Find where the given text appears and provide that cell's center as (X, Y) coordinate. 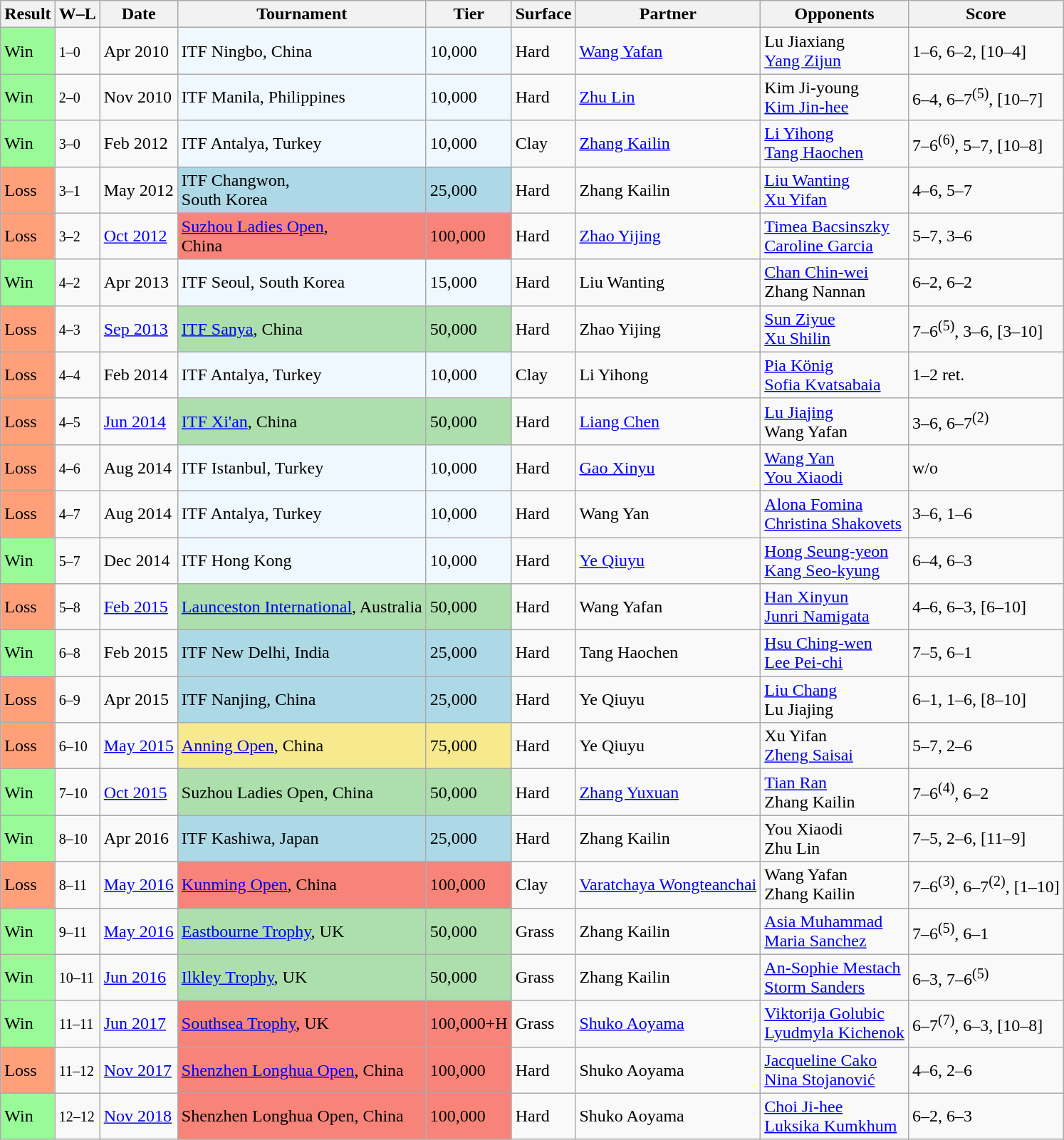
Varatchaya Wongteanchai (668, 884)
May 2015 (138, 746)
Kunming Open, China (302, 884)
Sep 2013 (138, 329)
7–6(6), 5–7, [10–8] (986, 144)
4–4 (77, 375)
Zhu Lin (668, 97)
Date (138, 14)
Eastbourne Trophy, UK (302, 931)
W–L (77, 14)
Wang Yan You Xiaodi (835, 467)
Launceston International, Australia (302, 607)
Apr 2013 (138, 282)
100,000+H (469, 1024)
You Xiaodi Zhu Lin (835, 839)
4–6, 5–7 (986, 189)
6–2, 6–3 (986, 1117)
15,000 (469, 282)
An-Sophie Mestach Storm Sanders (835, 977)
Li Yihong (668, 375)
6–8 (77, 654)
Tier (469, 14)
Apr 2015 (138, 699)
6–4, 6–3 (986, 560)
Kim Ji-young Kim Jin-hee (835, 97)
Partner (668, 14)
4–6 (77, 467)
3–1 (77, 189)
Hsu Ching-wen Lee Pei-chi (835, 654)
Apr 2016 (138, 839)
4–2 (77, 282)
ITF Changwon, South Korea (302, 189)
1–2 ret. (986, 375)
Viktorija Golubic Lyudmyla Kichenok (835, 1024)
4–6, 2–6 (986, 1070)
Nov 2017 (138, 1070)
Tian Ran Zhang Kailin (835, 792)
Han Xinyun Junri Namigata (835, 607)
1–0 (77, 51)
Lu Jiaxiang Yang Zijun (835, 51)
May 2012 (138, 189)
Jacqueline Cako Nina Stojanović (835, 1070)
3–6, 6–7(2) (986, 422)
Tournament (302, 14)
Hong Seung-yeon Kang Seo-kyung (835, 560)
ITF Ningbo, China (302, 51)
ITF Sanya, China (302, 329)
10–11 (77, 977)
Jun 2014 (138, 422)
Surface (543, 14)
Alona Fomina Christina Shakovets (835, 514)
Lu Jiajing Wang Yafan (835, 422)
4–3 (77, 329)
ITF Hong Kong (302, 560)
Chan Chin-wei Zhang Nannan (835, 282)
6–7(7), 6–3, [10–8] (986, 1024)
Liu Chang Lu Jiajing (835, 699)
Feb 2012 (138, 144)
Jun 2017 (138, 1024)
ITF Manila, Philippines (302, 97)
ITF Xi'an, China (302, 422)
Nov 2018 (138, 1117)
Southsea Trophy, UK (302, 1024)
Tang Haochen (668, 654)
4–7 (77, 514)
Dec 2014 (138, 560)
5–7, 3–6 (986, 236)
6–9 (77, 699)
11–11 (77, 1024)
5–7 (77, 560)
Opponents (835, 14)
5–7, 2–6 (986, 746)
75,000 (469, 746)
Result (28, 14)
7–6(5), 6–1 (986, 931)
8–10 (77, 839)
Wang Yan (668, 514)
12–12 (77, 1117)
4–6, 6–3, [6–10] (986, 607)
Pia König Sofia Kvatsabaia (835, 375)
Liang Chen (668, 422)
7–5, 2–6, [11–9] (986, 839)
11–12 (77, 1070)
Anning Open, China (302, 746)
Apr 2010 (138, 51)
6–3, 7–6(5) (986, 977)
ITF Seoul, South Korea (302, 282)
Nov 2010 (138, 97)
Liu Wanting Xu Yifan (835, 189)
Jun 2016 (138, 977)
5–8 (77, 607)
ITF Kashiwa, Japan (302, 839)
6–10 (77, 746)
Wang Yafan Zhang Kailin (835, 884)
Asia Muhammad Maria Sanchez (835, 931)
1–6, 6–2, [10–4] (986, 51)
7–6(5), 3–6, [3–10] (986, 329)
3–6, 1–6 (986, 514)
Choi Ji-hee Luksika Kumkhum (835, 1117)
Timea Bacsinszky Caroline Garcia (835, 236)
ITF Nanjing, China (302, 699)
Feb 2014 (138, 375)
4–5 (77, 422)
3–2 (77, 236)
Gao Xinyu (668, 467)
8–11 (77, 884)
Zhang Yuxuan (668, 792)
Liu Wanting (668, 282)
6–2, 6–2 (986, 282)
Oct 2012 (138, 236)
6–4, 6–7(5), [10–7] (986, 97)
Score (986, 14)
3–0 (77, 144)
Oct 2015 (138, 792)
7–10 (77, 792)
ITF Istanbul, Turkey (302, 467)
7–6(3), 6–7(2), [1–10] (986, 884)
9–11 (77, 931)
Sun Ziyue Xu Shilin (835, 329)
2–0 (77, 97)
Li Yihong Tang Haochen (835, 144)
Xu Yifan Zheng Saisai (835, 746)
7–5, 6–1 (986, 654)
6–1, 1–6, [8–10] (986, 699)
7–6(4), 6–2 (986, 792)
Ilkley Trophy, UK (302, 977)
ITF New Delhi, India (302, 654)
w/o (986, 467)
